Determine the [x, y] coordinate at the center of the cell enclosing the given text.  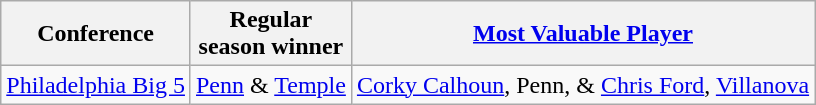
Regular season winner [270, 34]
Conference [96, 34]
Most Valuable Player [582, 34]
Corky Calhoun, Penn, & Chris Ford, Villanova [582, 85]
Penn & Temple [270, 85]
Philadelphia Big 5 [96, 85]
